Identify which cell holds the provided text, then report its (X, Y) central coordinate. 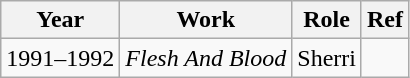
Flesh And Blood (206, 58)
Work (206, 20)
Sherri (327, 58)
1991–1992 (60, 58)
Ref (384, 20)
Role (327, 20)
Year (60, 20)
